Output the (X, Y) coordinate of the center of the cell containing the given text.  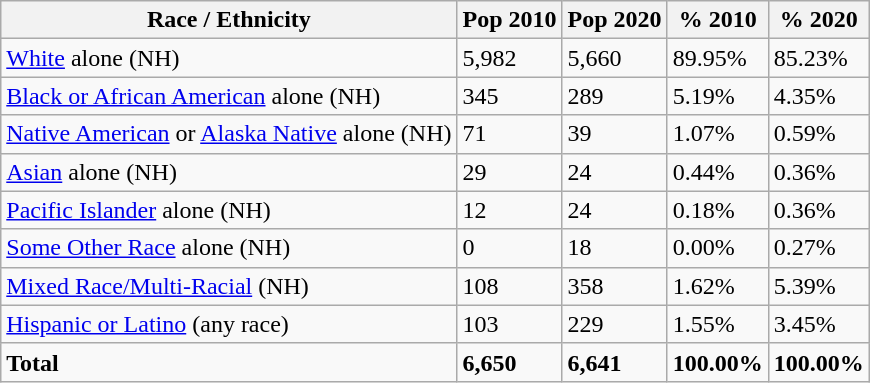
345 (510, 96)
85.23% (818, 58)
358 (614, 286)
5,660 (614, 58)
1.55% (718, 324)
39 (614, 134)
4.35% (818, 96)
Pacific Islander alone (NH) (229, 210)
5.39% (818, 286)
0.59% (818, 134)
% 2020 (818, 20)
% 2010 (718, 20)
103 (510, 324)
White alone (NH) (229, 58)
Hispanic or Latino (any race) (229, 324)
Native American or Alaska Native alone (NH) (229, 134)
5,982 (510, 58)
Asian alone (NH) (229, 172)
12 (510, 210)
Total (229, 362)
Pop 2010 (510, 20)
5.19% (718, 96)
0 (510, 248)
108 (510, 286)
Mixed Race/Multi-Racial (NH) (229, 286)
6,650 (510, 362)
0.27% (818, 248)
0.18% (718, 210)
29 (510, 172)
Pop 2020 (614, 20)
229 (614, 324)
289 (614, 96)
71 (510, 134)
1.62% (718, 286)
0.44% (718, 172)
18 (614, 248)
1.07% (718, 134)
0.00% (718, 248)
89.95% (718, 58)
Black or African American alone (NH) (229, 96)
3.45% (818, 324)
Race / Ethnicity (229, 20)
Some Other Race alone (NH) (229, 248)
6,641 (614, 362)
